Detect which cell encompasses the target text, then output its (x, y) center coordinate. 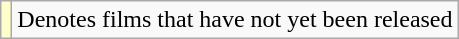
Denotes films that have not yet been released (235, 20)
